Output the (X, Y) coordinate of the center of the cell containing the given text.  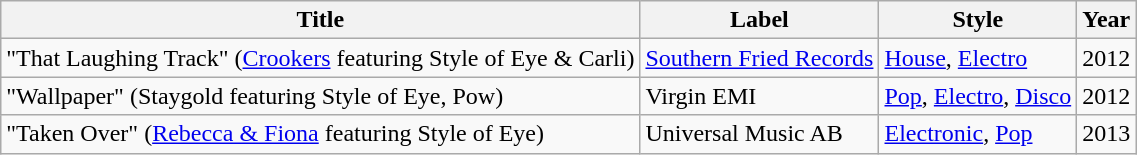
Label (760, 20)
"Wallpaper" (Staygold featuring Style of Eye, Pow) (320, 96)
Pop, Electro, Disco (978, 96)
Electronic, Pop (978, 134)
Year (1106, 20)
Virgin EMI (760, 96)
Universal Music AB (760, 134)
Title (320, 20)
"That Laughing Track" (Crookers featuring Style of Eye & Carli) (320, 58)
2013 (1106, 134)
"Taken Over" (Rebecca & Fiona featuring Style of Eye) (320, 134)
House, Electro (978, 58)
Style (978, 20)
Southern Fried Records (760, 58)
